Determine the [x, y] coordinate at the center of the cell enclosing the given text.  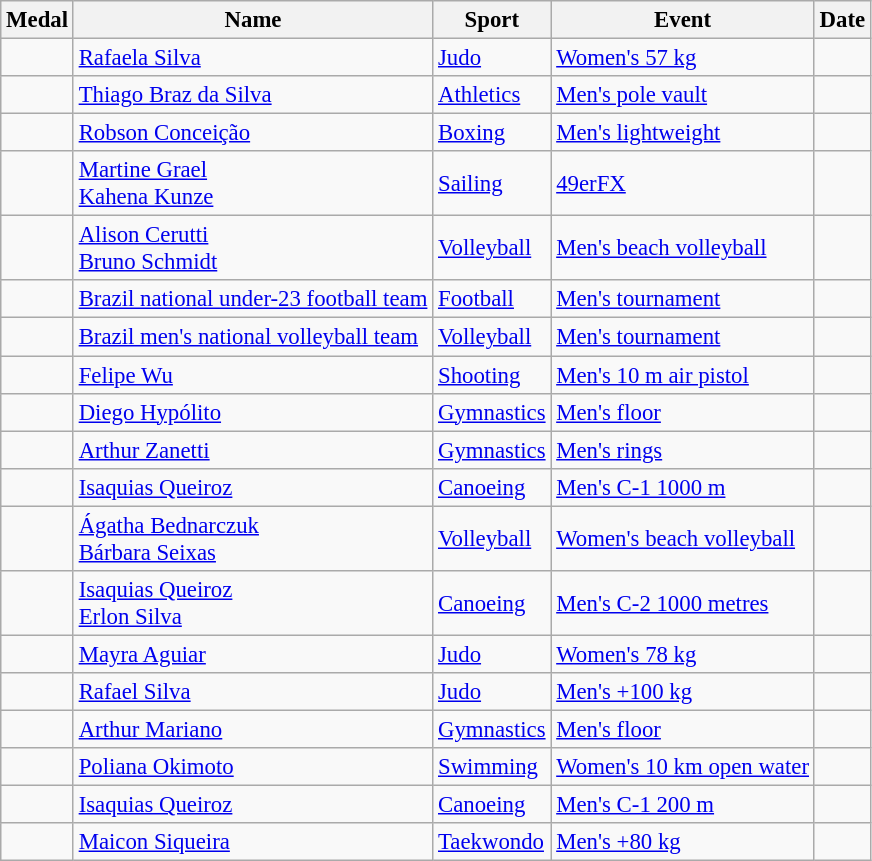
Arthur Mariano [252, 729]
Swimming [492, 767]
Boxing [492, 133]
Men's C-1 200 m [682, 805]
Maicon Siqueira [252, 842]
Men's pole vault [682, 95]
Diego Hypólito [252, 412]
Shooting [492, 375]
Women's beach volleyball [682, 538]
Men's C-1 1000 m [682, 487]
Felipe Wu [252, 375]
Arthur Zanetti [252, 450]
Men's lightweight [682, 133]
Mayra Aguiar [252, 654]
Brazil national under-23 football team [252, 299]
Name [252, 20]
Athletics [492, 95]
Sport [492, 20]
Men's +80 kg [682, 842]
Sailing [492, 184]
Medal [38, 20]
Event [682, 20]
Men's C-2 1000 metres [682, 604]
Alison CeruttiBruno Schmidt [252, 248]
Football [492, 299]
Poliana Okimoto [252, 767]
Robson Conceição [252, 133]
Brazil men's national volleyball team [252, 337]
Men's +100 kg [682, 692]
Ágatha BednarczukBárbara Seixas [252, 538]
Men's beach volleyball [682, 248]
Rafaela Silva [252, 58]
Taekwondo [492, 842]
Date [842, 20]
Men's rings [682, 450]
Women's 57 kg [682, 58]
Women's 10 km open water [682, 767]
Isaquias QueirozErlon Silva [252, 604]
Women's 78 kg [682, 654]
Thiago Braz da Silva [252, 95]
Men's 10 m air pistol [682, 375]
Rafael Silva [252, 692]
49erFX [682, 184]
Martine GraelKahena Kunze [252, 184]
